Identify which cell holds the provided text, then report its (x, y) central coordinate. 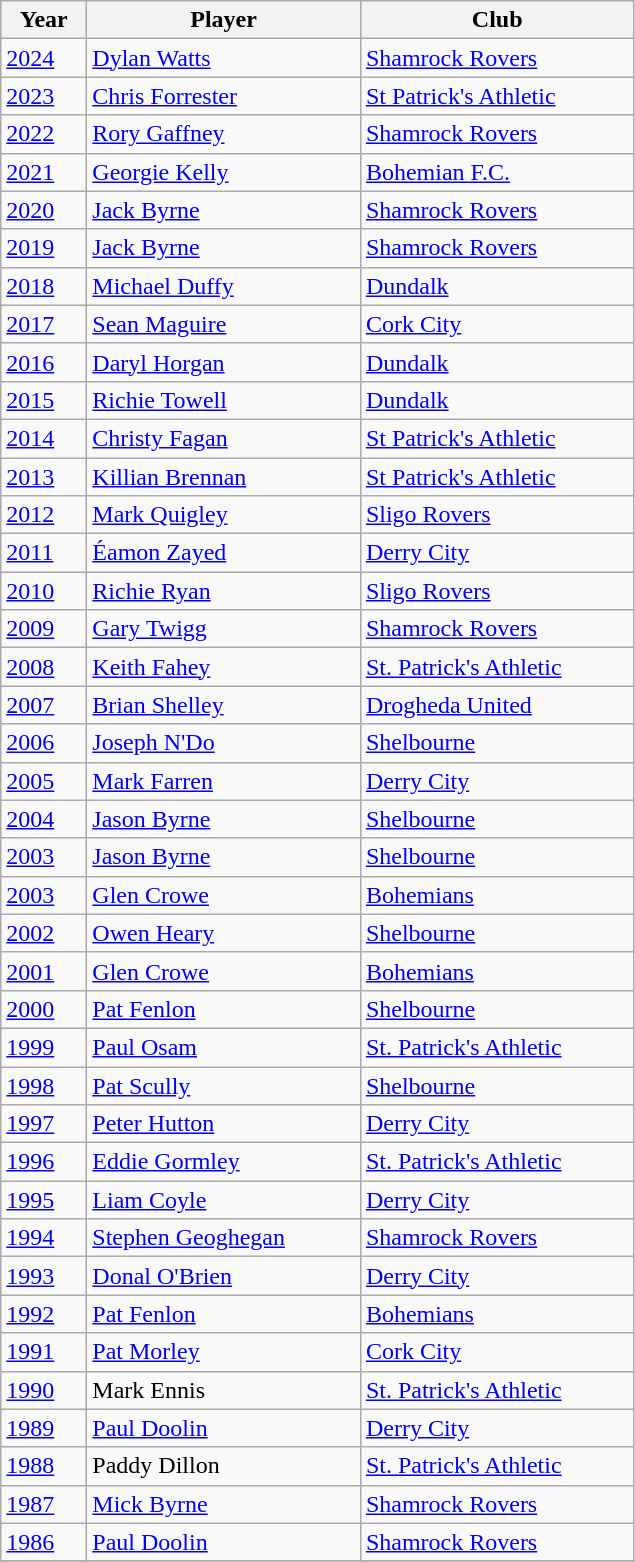
1988 (44, 1466)
2000 (44, 1009)
Year (44, 20)
Liam Coyle (224, 1200)
Mark Farren (224, 781)
Joseph N'Do (224, 743)
Club (497, 20)
2006 (44, 743)
1991 (44, 1352)
2018 (44, 286)
Mark Ennis (224, 1390)
Georgie Kelly (224, 172)
2008 (44, 667)
1990 (44, 1390)
1995 (44, 1200)
1999 (44, 1047)
1997 (44, 1124)
Paul Osam (224, 1047)
2014 (44, 438)
2007 (44, 705)
2016 (44, 362)
Christy Fagan (224, 438)
2005 (44, 781)
Mark Quigley (224, 515)
Richie Ryan (224, 591)
2012 (44, 515)
2024 (44, 58)
2001 (44, 971)
Bohemian F.C. (497, 172)
Killian Brennan (224, 477)
Sean Maguire (224, 324)
Brian Shelley (224, 705)
2002 (44, 933)
Player (224, 20)
1993 (44, 1276)
Drogheda United (497, 705)
2021 (44, 172)
Daryl Horgan (224, 362)
Gary Twigg (224, 629)
Stephen Geoghegan (224, 1238)
2017 (44, 324)
Dylan Watts (224, 58)
2019 (44, 248)
Pat Scully (224, 1085)
1987 (44, 1504)
Keith Fahey (224, 667)
1996 (44, 1162)
2022 (44, 134)
Peter Hutton (224, 1124)
1994 (44, 1238)
1986 (44, 1542)
Eddie Gormley (224, 1162)
2015 (44, 400)
Paddy Dillon (224, 1466)
2011 (44, 553)
2023 (44, 96)
2013 (44, 477)
1998 (44, 1085)
2004 (44, 819)
2010 (44, 591)
Chris Forrester (224, 96)
Pat Morley (224, 1352)
Mick Byrne (224, 1504)
Éamon Zayed (224, 553)
2009 (44, 629)
Michael Duffy (224, 286)
2020 (44, 210)
Rory Gaffney (224, 134)
1992 (44, 1314)
Owen Heary (224, 933)
Donal O'Brien (224, 1276)
Richie Towell (224, 400)
1989 (44, 1428)
